Identify which cell holds the provided text, then report its [x, y] central coordinate. 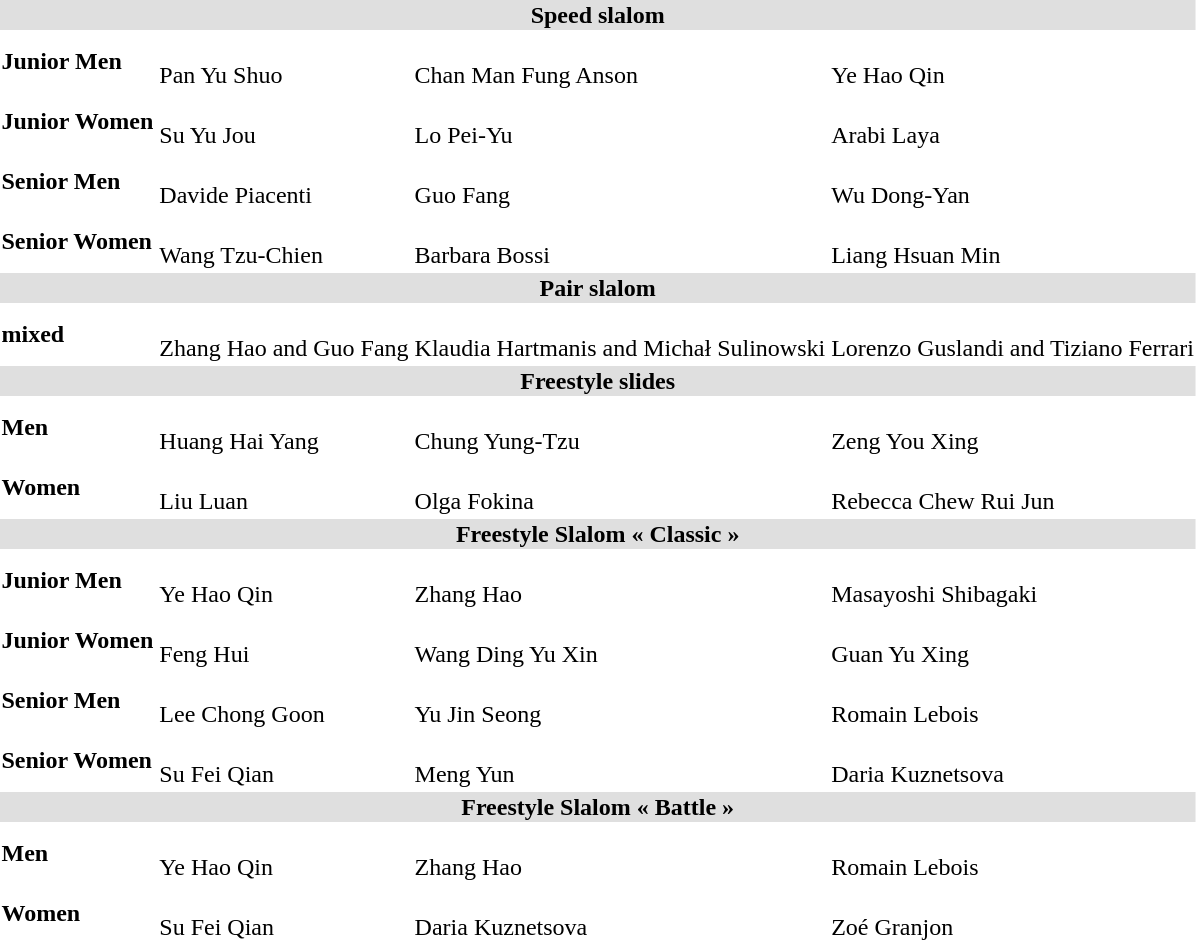
Yu Jin Seong [620, 700]
Freestyle Slalom « Battle » [598, 807]
Huang Hai Yang [284, 428]
Wu Dong-Yan [1013, 182]
Su Yu Jou [284, 122]
Rebecca Chew Rui Jun [1013, 488]
Wang Tzu-Chien [284, 242]
Klaudia Hartmanis and Michał Sulinowski [620, 334]
Feng Hui [284, 640]
Olga Fokina [620, 488]
Lo Pei-Yu [620, 122]
mixed [78, 334]
Lorenzo Guslandi and Tiziano Ferrari [1013, 334]
Chan Man Fung Anson [620, 62]
Liu Luan [284, 488]
Lee Chong Goon [284, 700]
Liang Hsuan Min [1013, 242]
Zeng You Xing [1013, 428]
Freestyle slides [598, 381]
Guan Yu Xing [1013, 640]
Pair slalom [598, 288]
Davide Piacenti [284, 182]
Barbara Bossi [620, 242]
Women [78, 488]
Wang Ding Yu Xin [620, 640]
Masayoshi Shibagaki [1013, 580]
Su Fei Qian [284, 760]
Arabi Laya [1013, 122]
Pan Yu Shuo [284, 62]
Meng Yun [620, 760]
Speed slalom [598, 15]
Chung Yung-Tzu [620, 428]
Guo Fang [620, 182]
Daria Kuznetsova [1013, 760]
Zhang Hao and Guo Fang [284, 334]
Freestyle Slalom « Classic » [598, 534]
